Output the (x, y) coordinate of the center of the cell containing the given text.  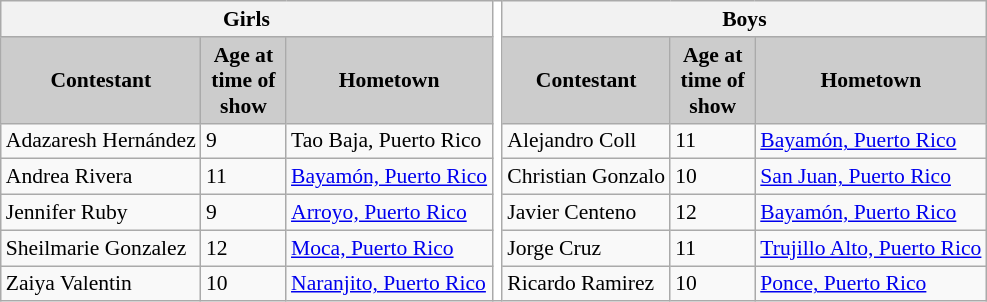
Zaiya Valentin (101, 284)
Jorge Cruz (586, 248)
Alejandro Coll (586, 141)
San Juan, Puerto Rico (870, 177)
Javier Centeno (586, 213)
Trujillo Alto, Puerto Rico (870, 248)
Ricardo Ramirez (586, 284)
Arroyo, Puerto Rico (389, 213)
Girls (246, 19)
Moca, Puerto Rico (389, 248)
Naranjito, Puerto Rico (389, 284)
Sheilmarie Gonzalez (101, 248)
Boys (744, 19)
Adazaresh Hernández (101, 141)
Jennifer Ruby (101, 213)
Christian Gonzalo (586, 177)
Andrea Rivera (101, 177)
Tao Baja, Puerto Rico (389, 141)
Ponce, Puerto Rico (870, 284)
